Determine the (X, Y) coordinate at the center of the cell enclosing the given text.  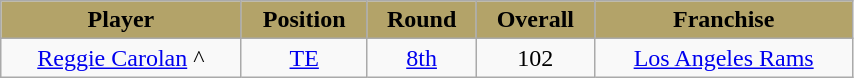
Player (121, 20)
Position (304, 20)
8th (421, 58)
Los Angeles Rams (724, 58)
Franchise (724, 20)
Reggie Carolan ^ (121, 58)
TE (304, 58)
Overall (536, 20)
102 (536, 58)
Round (421, 20)
